Capture the cell that displays the provided text and extract its (X, Y) central coordinate. 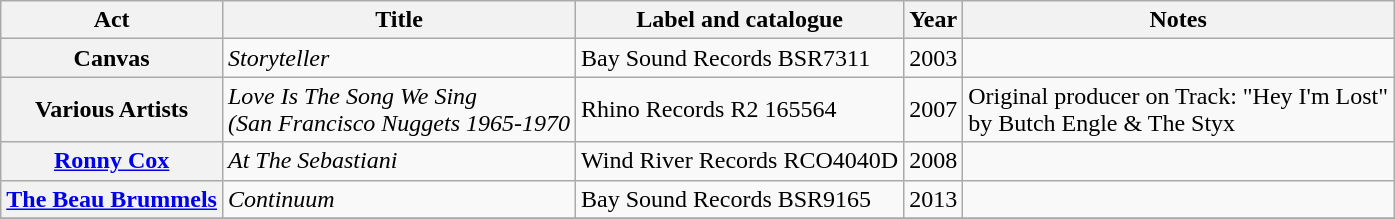
2008 (934, 161)
At The Sebastiani (398, 161)
Title (398, 20)
Continuum (398, 199)
Various Artists (112, 110)
2007 (934, 110)
Bay Sound Records BSR7311 (740, 58)
Rhino Records R2 165564 (740, 110)
Year (934, 20)
2013 (934, 199)
Original producer on Track: "Hey I'm Lost"by Butch Engle & The Styx (1178, 110)
2003 (934, 58)
The Beau Brummels (112, 199)
Notes (1178, 20)
Act (112, 20)
Wind River Records RCO4040D (740, 161)
Love Is The Song We Sing(San Francisco Nuggets 1965-1970 (398, 110)
Ronny Cox (112, 161)
Label and catalogue (740, 20)
Bay Sound Records BSR9165 (740, 199)
Storyteller (398, 58)
Canvas (112, 58)
